Identify which cell holds the provided text, then report its (X, Y) central coordinate. 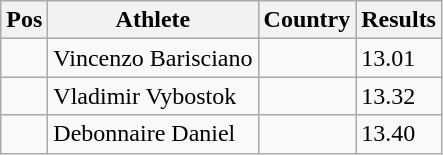
Results (399, 20)
Vincenzo Barisciano (153, 58)
Debonnaire Daniel (153, 134)
13.40 (399, 134)
13.01 (399, 58)
Vladimir Vybostok (153, 96)
Pos (24, 20)
Country (307, 20)
13.32 (399, 96)
Athlete (153, 20)
